Capture the cell that displays the provided text and extract its [x, y] central coordinate. 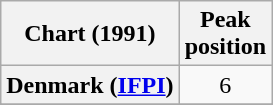
Chart (1991) [90, 34]
Peakposition [225, 34]
Denmark (IFPI) [90, 85]
6 [225, 85]
